From the cell containing the given text, extract its center point as [X, Y] coordinate. 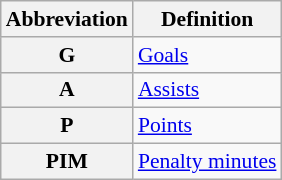
Abbreviation [67, 19]
PIM [67, 162]
Assists [208, 90]
A [67, 90]
Penalty minutes [208, 162]
G [67, 55]
Goals [208, 55]
Definition [208, 19]
Points [208, 126]
P [67, 126]
